Identify which cell holds the provided text, then report its [X, Y] central coordinate. 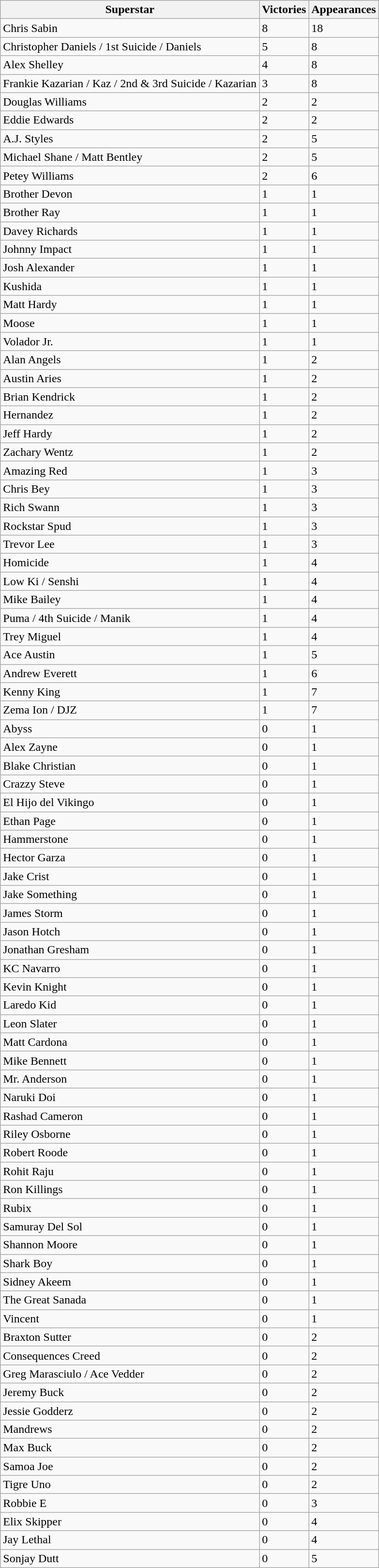
Appearances [344, 10]
Jake Crist [130, 876]
Samuray Del Sol [130, 1226]
Rich Swann [130, 507]
Victories [284, 10]
Rubix [130, 1208]
Volador Jr. [130, 342]
Vincent [130, 1319]
Superstar [130, 10]
KC Navarro [130, 968]
Low Ki / Senshi [130, 581]
Chris Sabin [130, 28]
Robbie E [130, 1503]
18 [344, 28]
Blake Christian [130, 765]
Elix Skipper [130, 1521]
Jonathan Gresham [130, 950]
Rockstar Spud [130, 526]
Josh Alexander [130, 268]
Brian Kendrick [130, 397]
Alan Angels [130, 360]
Riley Osborne [130, 1134]
Petey Williams [130, 175]
A.J. Styles [130, 139]
Ace Austin [130, 655]
Brother Ray [130, 212]
Homicide [130, 563]
Hector Garza [130, 858]
Mr. Anderson [130, 1079]
Braxton Sutter [130, 1337]
Jay Lethal [130, 1540]
Robert Roode [130, 1153]
Jeremy Buck [130, 1392]
Consequences Creed [130, 1355]
Tigre Uno [130, 1485]
Matt Cardona [130, 1042]
Chris Bey [130, 489]
Crazzy Steve [130, 784]
Andrew Everett [130, 673]
Naruki Doi [130, 1097]
Laredo Kid [130, 1005]
Mike Bailey [130, 600]
Kushida [130, 286]
Davey Richards [130, 231]
Mandrews [130, 1429]
Samoa Joe [130, 1466]
Amazing Red [130, 470]
Mike Bennett [130, 1060]
Alex Shelley [130, 65]
Sonjay Dutt [130, 1558]
Zachary Wentz [130, 452]
Ron Killings [130, 1190]
El Hijo del Vikingo [130, 802]
Rashad Cameron [130, 1116]
Michael Shane / Matt Bentley [130, 157]
Leon Slater [130, 1024]
Austin Aries [130, 378]
Greg Marasciulo / Ace Vedder [130, 1374]
Shannon Moore [130, 1245]
Eddie Edwards [130, 120]
Abyss [130, 729]
Brother Devon [130, 194]
Shark Boy [130, 1263]
James Storm [130, 913]
Jessie Godderz [130, 1411]
Puma / 4th Suicide / Manik [130, 618]
Jason Hotch [130, 931]
Kevin Knight [130, 987]
Moose [130, 323]
Christopher Daniels / 1st Suicide / Daniels [130, 47]
Douglas Williams [130, 102]
Alex Zayne [130, 747]
The Great Sanada [130, 1300]
Zema Ion / DJZ [130, 710]
Hammerstone [130, 839]
Kenny King [130, 692]
Hernandez [130, 415]
Jake Something [130, 895]
Frankie Kazarian / Kaz / 2nd & 3rd Suicide / Kazarian [130, 83]
Trey Miguel [130, 637]
Trevor Lee [130, 544]
Sidney Akeem [130, 1282]
Jeff Hardy [130, 434]
Johnny Impact [130, 249]
Rohit Raju [130, 1171]
Max Buck [130, 1448]
Ethan Page [130, 821]
Matt Hardy [130, 305]
